Output the (X, Y) coordinate of the center of the cell containing the given text.  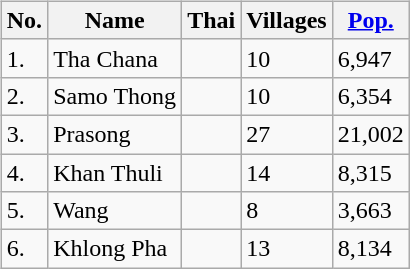
Wang (115, 211)
8 (287, 211)
Pop. (370, 20)
No. (24, 20)
Tha Chana (115, 58)
Villages (287, 20)
Prasong (115, 134)
3,663 (370, 211)
13 (287, 249)
27 (287, 134)
6,947 (370, 58)
4. (24, 173)
2. (24, 96)
Samo Thong (115, 96)
1. (24, 58)
14 (287, 173)
8,315 (370, 173)
Khlong Pha (115, 249)
Khan Thuli (115, 173)
6,354 (370, 96)
21,002 (370, 134)
Thai (212, 20)
Name (115, 20)
5. (24, 211)
3. (24, 134)
6. (24, 249)
8,134 (370, 249)
